Find where the given text appears and provide that cell's center as (X, Y) coordinate. 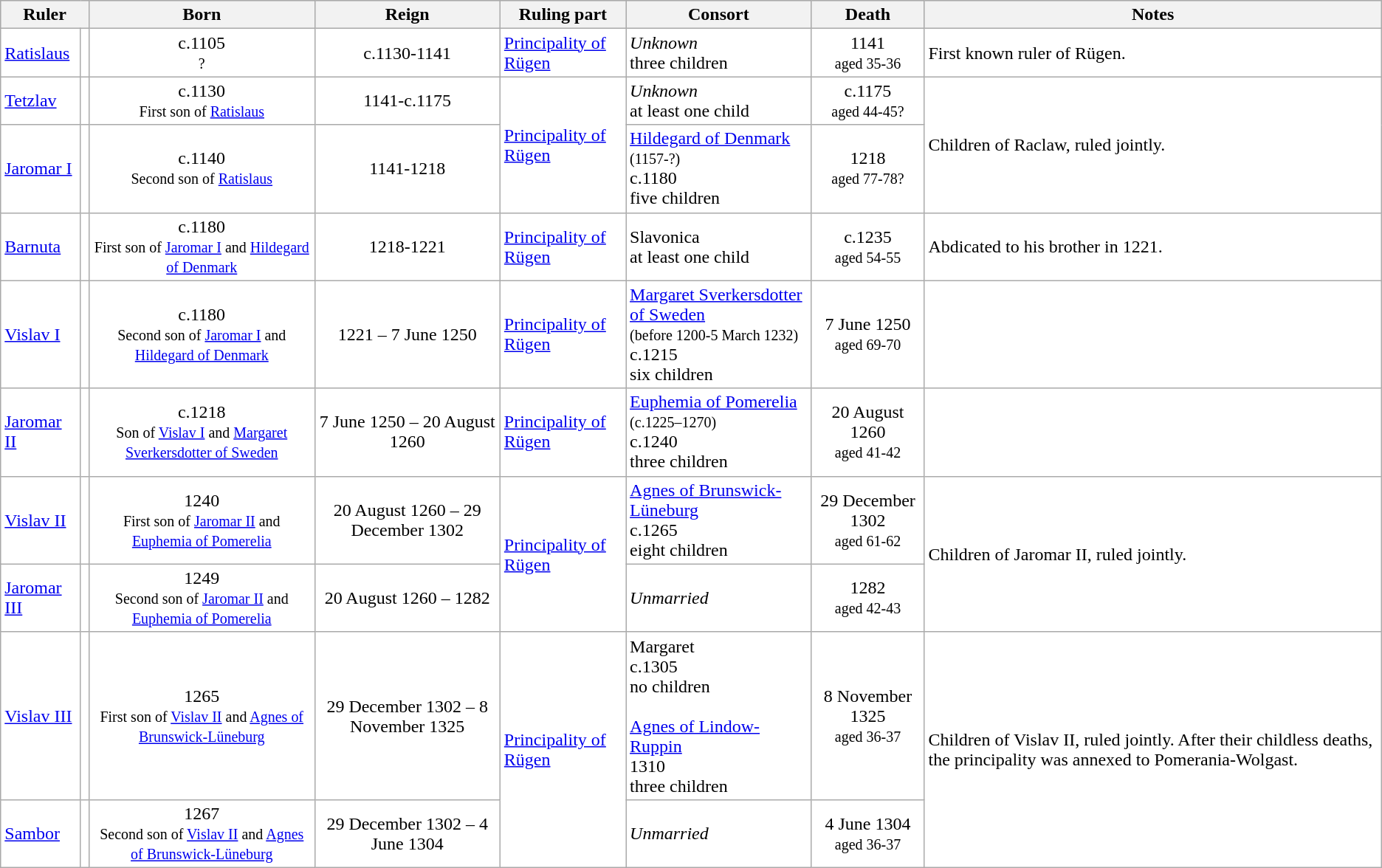
1265First son of Vislav II and Agnes of Brunswick-Lüneburg (202, 716)
Death (868, 15)
Hildegard of Denmark(1157-?)c.1180five children (719, 168)
29 December 1302 – 4 June 1304 (408, 833)
c.1180First son of Jaromar I and Hildegard of Denmark (202, 247)
Margaretc.1305no childrenAgnes of Lindow-Ruppin1310three children (719, 716)
Barnuta (41, 247)
Children of Jaromar II, ruled jointly. (1153, 554)
c.1130-1141 (408, 53)
Jaromar III (41, 598)
20 August 1260 – 29 December 1302 (408, 520)
c.1140Second son of Ratislaus (202, 168)
1218-1221 (408, 247)
Notes (1153, 15)
1141-c.1175 (408, 100)
c.1175aged 44-45? (868, 100)
1221 – 7 June 1250 (408, 334)
Ruling part (563, 15)
Children of Vislav II, ruled jointly. After their childless deaths, the principality was annexed to Pomerania-Wolgast. (1153, 750)
Born (202, 15)
c.1180Second son of Jaromar I and Hildegard of Denmark (202, 334)
29 December 1302 – 8 November 1325 (408, 716)
1249Second son of Jaromar II and Euphemia of Pomerelia (202, 598)
Sambor (41, 833)
7 June 1250aged 69-70 (868, 334)
First known ruler of Rügen. (1153, 53)
Euphemia of Pomerelia(c.1225–1270)c.1240three children (719, 433)
Vislav III (41, 716)
4 June 1304aged 36-37 (868, 833)
Unknownthree children (719, 53)
c.1105? (202, 53)
8 November 1325aged 36-37 (868, 716)
Jaromar II (41, 433)
Vislav II (41, 520)
1240First son of Jaromar II and Euphemia of Pomerelia (202, 520)
Reign (408, 15)
1267Second son of Vislav II and Agnes of Brunswick-Lüneburg (202, 833)
Children of Raclaw, ruled jointly. (1153, 145)
20 August 1260 – 1282 (408, 598)
20 August 1260aged 41-42 (868, 433)
1218aged 77-78? (868, 168)
Vislav I (41, 334)
1141aged 35-36 (868, 53)
c.1130First son of Ratislaus (202, 100)
Consort (719, 15)
Jaromar I (41, 168)
Unknownat least one child (719, 100)
Slavonicaat least one child (719, 247)
Ruler (45, 15)
Ratislaus (41, 53)
Abdicated to his brother in 1221. (1153, 247)
29 December 1302aged 61-62 (868, 520)
Agnes of Brunswick-Lüneburgc.1265eight children (719, 520)
1282aged 42-43 (868, 598)
Margaret Sverkersdotter of Sweden(before 1200-5 March 1232)c.1215six children (719, 334)
c.1235aged 54-55 (868, 247)
7 June 1250 – 20 August 1260 (408, 433)
Tetzlav (41, 100)
c.1218Son of Vislav I and Margaret Sverkersdotter of Sweden (202, 433)
1141-1218 (408, 168)
